Extract the [X, Y] coordinate from the center of the cell holding the provided text.  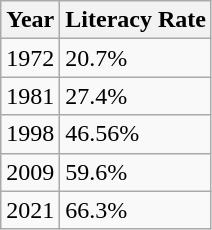
1998 [30, 134]
Literacy Rate [136, 20]
59.6% [136, 172]
2009 [30, 172]
2021 [30, 210]
Year [30, 20]
20.7% [136, 58]
1972 [30, 58]
46.56% [136, 134]
27.4% [136, 96]
1981 [30, 96]
66.3% [136, 210]
